Locate the cell with the specified text and output its [X, Y] center coordinate. 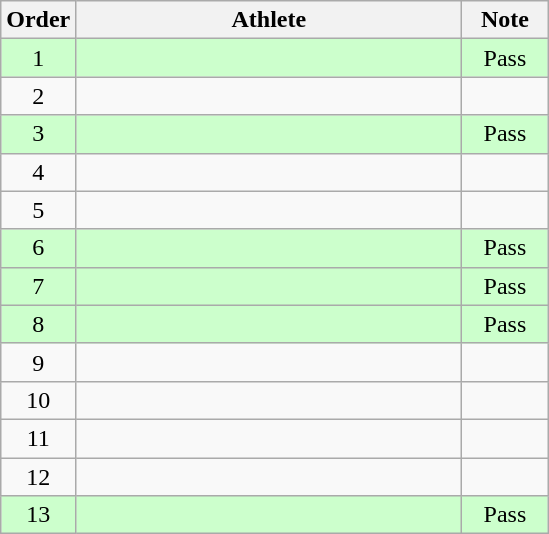
4 [38, 172]
Order [38, 20]
6 [38, 248]
3 [38, 134]
Athlete [269, 20]
5 [38, 210]
1 [38, 58]
7 [38, 286]
11 [38, 438]
8 [38, 324]
10 [38, 400]
12 [38, 477]
Note [505, 20]
13 [38, 515]
9 [38, 362]
2 [38, 96]
